Locate the cell with the specified text and output its (X, Y) center coordinate. 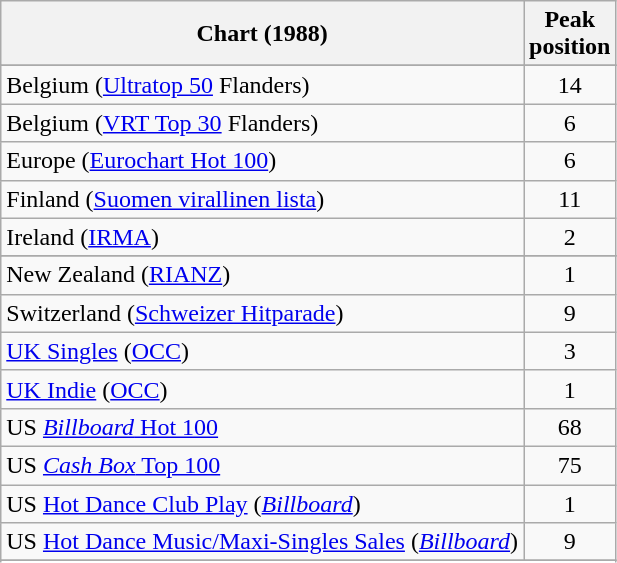
14 (570, 85)
Switzerland (Schweizer Hitparade) (262, 313)
US Hot Dance Club Play (Billboard) (262, 503)
UK Indie (OCC) (262, 389)
US Billboard Hot 100 (262, 427)
3 (570, 351)
New Zealand (RIANZ) (262, 275)
UK Singles (OCC) (262, 351)
11 (570, 199)
Europe (Eurochart Hot 100) (262, 161)
Finland (Suomen virallinen lista) (262, 199)
Chart (1988) (262, 34)
US Hot Dance Music/Maxi-Singles Sales (Billboard) (262, 542)
Belgium (VRT Top 30 Flanders) (262, 123)
Peakposition (570, 34)
Belgium (Ultratop 50 Flanders) (262, 85)
US Cash Box Top 100 (262, 465)
75 (570, 465)
Ireland (IRMA) (262, 237)
68 (570, 427)
2 (570, 237)
